Scan for the cell matching the given text and deliver its (x, y) coordinate at center. 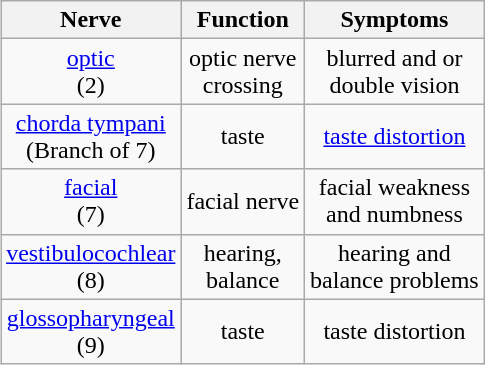
Symptoms (395, 20)
facial (7) (91, 202)
glossopharyngeal (9) (91, 332)
Function (243, 20)
hearing, balance (243, 266)
optic (2) (91, 72)
Nerve (91, 20)
vestibulocochlear (8) (91, 266)
hearing and balance problems (395, 266)
facial weakness and numbness (395, 202)
facial nerve (243, 202)
blurred and ordouble vision (395, 72)
chorda tympani (Branch of 7) (91, 136)
optic nerve crossing (243, 72)
